Search for the cell housing the specified text and yield its (x, y) center coordinate. 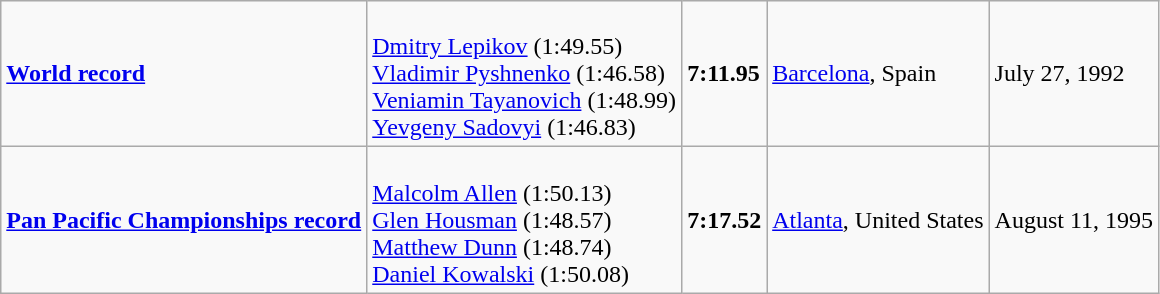
Barcelona, Spain (878, 74)
Atlanta, United States (878, 220)
World record (184, 74)
Pan Pacific Championships record (184, 220)
July 27, 1992 (1074, 74)
Malcolm Allen (1:50.13)Glen Housman (1:48.57)Matthew Dunn (1:48.74)Daniel Kowalski (1:50.08) (524, 220)
Dmitry Lepikov (1:49.55)Vladimir Pyshnenko (1:46.58)Veniamin Tayanovich (1:48.99)Yevgeny Sadovyi (1:46.83) (524, 74)
7:11.95 (724, 74)
August 11, 1995 (1074, 220)
7:17.52 (724, 220)
